Pinpoint the cell where the given text exists, returning its [X, Y] midpoint coordinate. 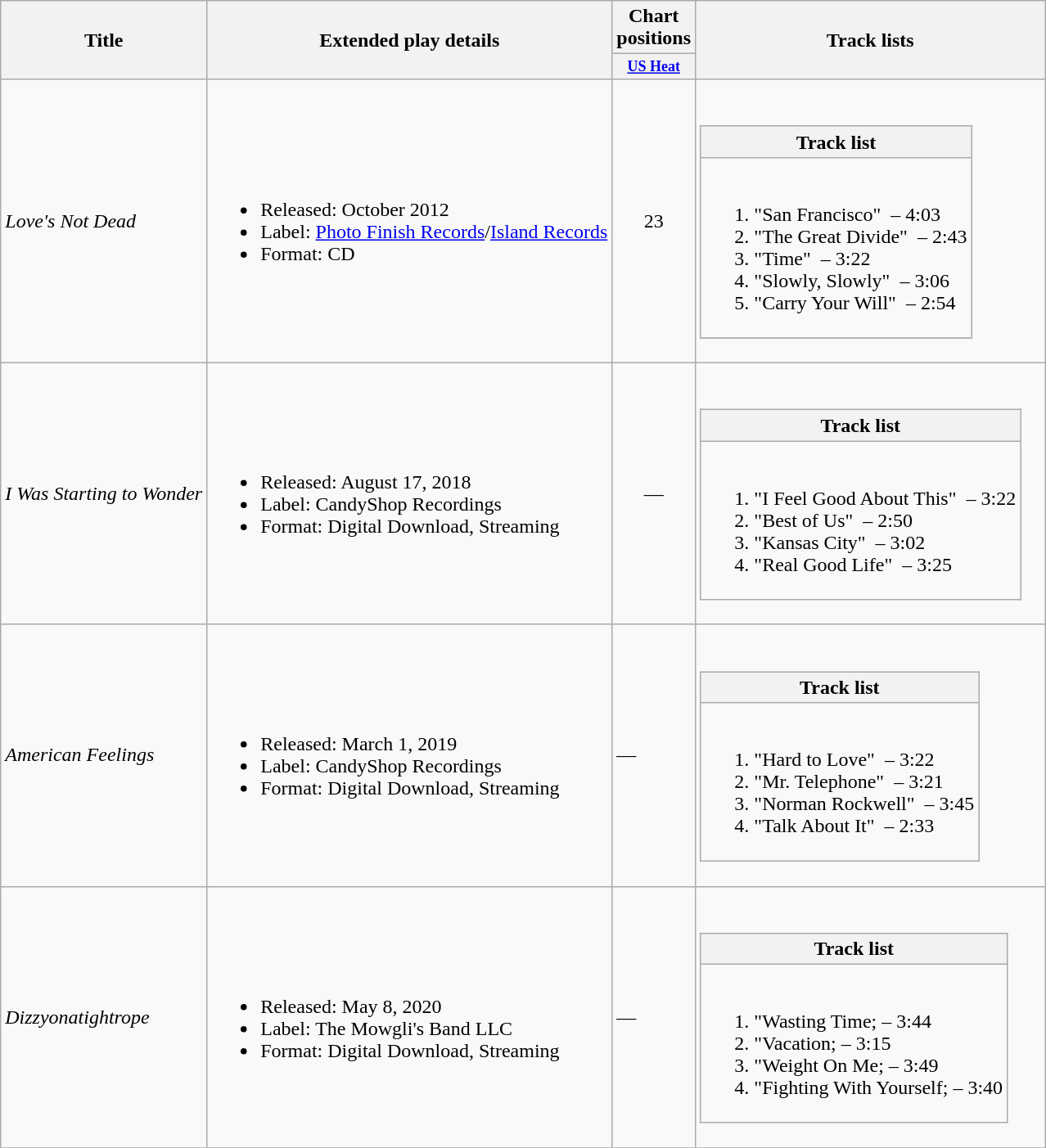
Track list "Wasting Time; – 3:44"Vacation; – 3:15"Weight On Me; – 3:49"Fighting With Yourself; – 3:40 [871, 1017]
23 [654, 221]
Dizzyonatightrope [104, 1017]
"Wasting Time; – 3:44"Vacation; – 3:15"Weight On Me; – 3:49"Fighting With Yourself; – 3:40 [854, 1043]
"San Francisco" – 4:03"The Great Divide" – 2:43"Time" – 3:22"Slowly, Slowly" – 3:06"Carry Your Will" – 2:54 [836, 247]
Chart positions [654, 28]
Released: March 1, 2019Label: CandyShop RecordingsFormat: Digital Download, Streaming [409, 755]
Released: August 17, 2018Label: CandyShop RecordingsFormat: Digital Download, Streaming [409, 494]
Track lists [871, 40]
Extended play details [409, 40]
Track list "I Feel Good About This" – 3:22"Best of Us" – 2:50"Kansas City" – 3:02"Real Good Life" – 3:25 [871, 494]
American Feelings [104, 755]
Track list "Hard to Love" – 3:22"Mr. Telephone" – 3:21"Norman Rockwell" – 3:45"Talk About It" – 2:33 [871, 755]
Track list "San Francisco" – 4:03"The Great Divide" – 2:43"Time" – 3:22"Slowly, Slowly" – 3:06"Carry Your Will" – 2:54 [871, 221]
"Hard to Love" – 3:22"Mr. Telephone" – 3:21"Norman Rockwell" – 3:45"Talk About It" – 2:33 [840, 782]
Released: October 2012Label: Photo Finish Records/Island RecordsFormat: CD [409, 221]
Love's Not Dead [104, 221]
Released: May 8, 2020Label: The Mowgli's Band LLCFormat: Digital Download, Streaming [409, 1017]
US Heat [654, 67]
Title [104, 40]
"I Feel Good About This" – 3:22"Best of Us" – 2:50"Kansas City" – 3:02"Real Good Life" – 3:25 [861, 520]
I Was Starting to Wonder [104, 494]
